Capture the cell that displays the provided text and extract its (x, y) central coordinate. 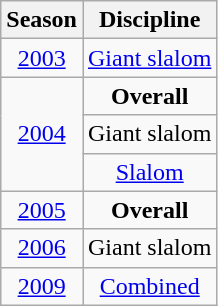
Discipline (149, 20)
2004 (42, 134)
Combined (149, 286)
2005 (42, 210)
2006 (42, 248)
Slalom (149, 172)
2003 (42, 58)
2009 (42, 286)
Season (42, 20)
